For the text-containing cell, return its midpoint in [X, Y] coordinate format. 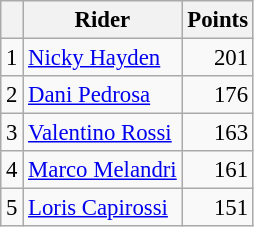
5 [12, 208]
Loris Capirossi [102, 208]
201 [218, 58]
Points [218, 20]
176 [218, 95]
Rider [102, 20]
2 [12, 95]
3 [12, 133]
161 [218, 170]
4 [12, 170]
Dani Pedrosa [102, 95]
Valentino Rossi [102, 133]
163 [218, 133]
151 [218, 208]
1 [12, 58]
Marco Melandri [102, 170]
Nicky Hayden [102, 58]
